Output the (x, y) coordinate of the center of the cell containing the given text.  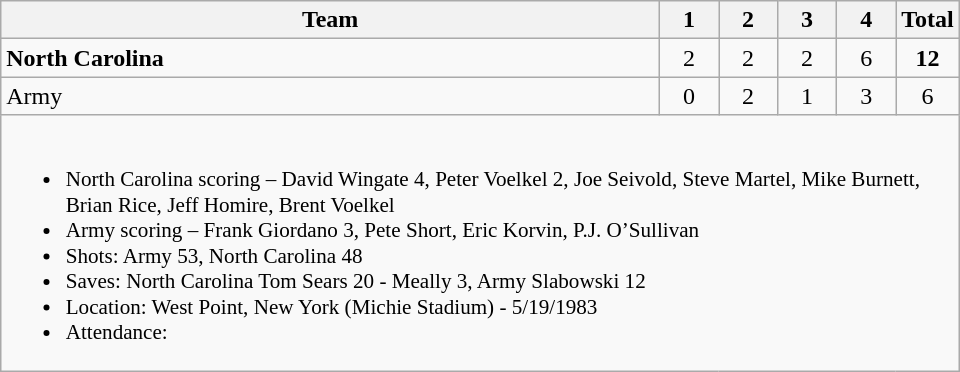
North Carolina (330, 58)
4 (866, 20)
0 (688, 96)
12 (928, 58)
Total (928, 20)
Army (330, 96)
Team (330, 20)
